Extract the [x, y] coordinate from the center of the cell holding the provided text.  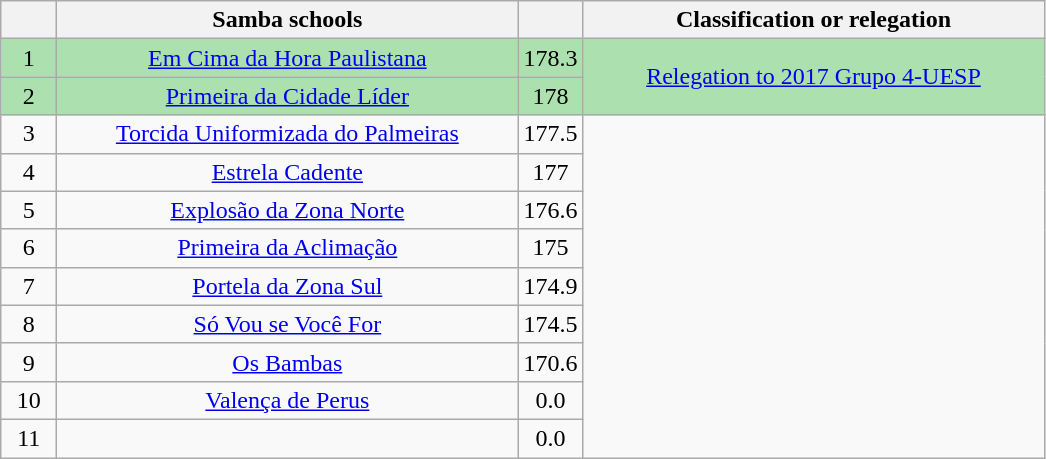
Classification or relegation [814, 20]
Em Cima da Hora Paulistana [288, 58]
6 [29, 248]
Explosão da Zona Norte [288, 210]
Só Vou se Você For [288, 324]
Samba schools [288, 20]
176.6 [550, 210]
7 [29, 286]
5 [29, 210]
174.5 [550, 324]
178.3 [550, 58]
Torcida Uniformizada do Palmeiras [288, 134]
175 [550, 248]
1 [29, 58]
Relegation to 2017 Grupo 4-UESP [814, 77]
11 [29, 438]
174.9 [550, 286]
4 [29, 172]
177.5 [550, 134]
Estrela Cadente [288, 172]
3 [29, 134]
170.6 [550, 362]
10 [29, 400]
178 [550, 96]
2 [29, 96]
Primeira da Cidade Líder [288, 96]
Os Bambas [288, 362]
Portela da Zona Sul [288, 286]
9 [29, 362]
8 [29, 324]
177 [550, 172]
Primeira da Aclimação [288, 248]
Valença de Perus [288, 400]
